From the cell containing the given text, extract its center point as (x, y) coordinate. 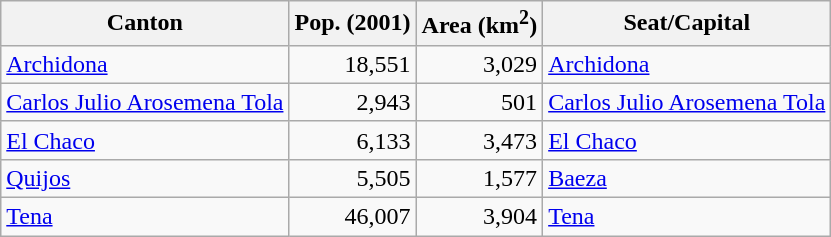
6,133 (352, 140)
501 (480, 102)
3,029 (480, 64)
Quijos (145, 178)
Area (km2) (480, 24)
Seat/Capital (687, 24)
Pop. (2001) (352, 24)
18,551 (352, 64)
5,505 (352, 178)
1,577 (480, 178)
46,007 (352, 217)
2,943 (352, 102)
3,473 (480, 140)
Baeza (687, 178)
3,904 (480, 217)
Canton (145, 24)
